Output the (x, y) coordinate of the center of the cell containing the given text.  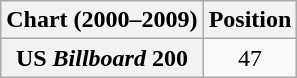
US Billboard 200 (102, 58)
Position (250, 20)
Chart (2000–2009) (102, 20)
47 (250, 58)
